Return [x, y] of the center of cell containing provided text 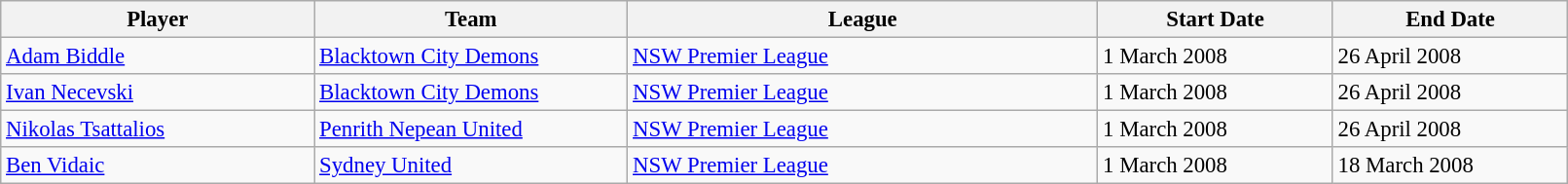
End Date [1450, 19]
League [862, 19]
18 March 2008 [1450, 166]
Penrith Nepean United [471, 129]
Team [471, 19]
Player [158, 19]
Adam Biddle [158, 56]
Ivan Necevski [158, 92]
Nikolas Tsattalios [158, 129]
Start Date [1216, 19]
Ben Vidaic [158, 166]
Sydney United [471, 166]
